Output the [x, y] coordinate of the center of the cell containing the given text.  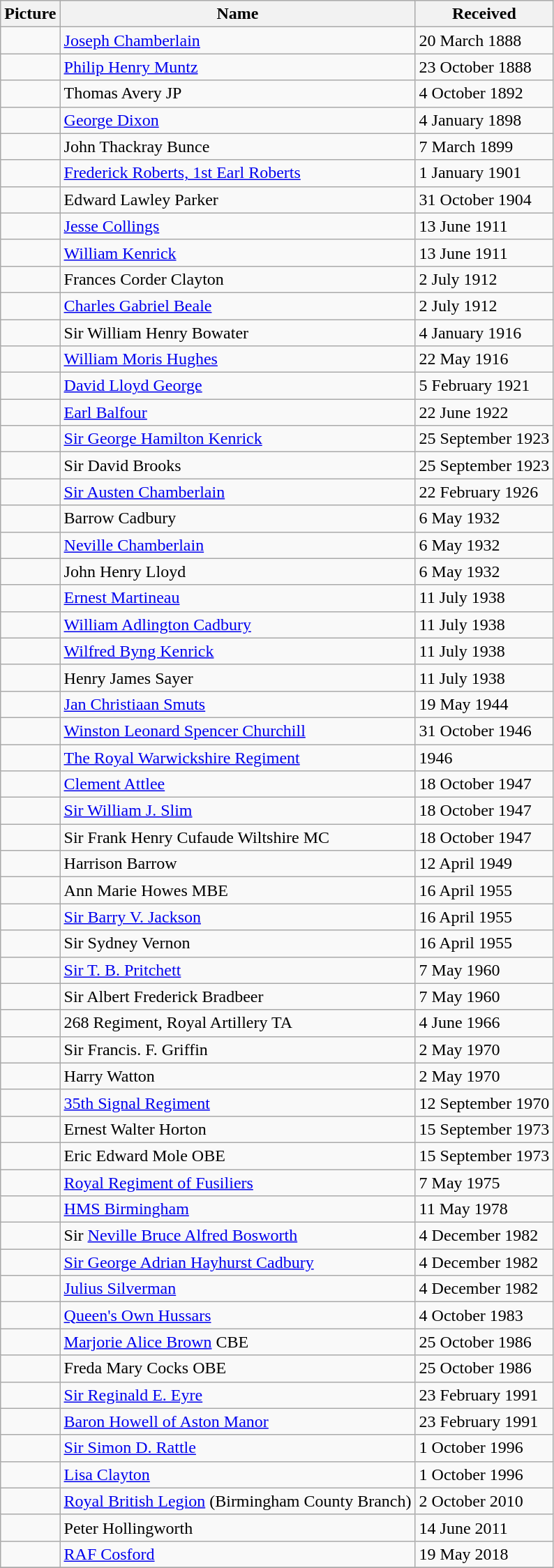
RAF Cosford [237, 1554]
Freda Mary Cocks OBE [237, 1368]
Sir George Adrian Hayhurst Cadbury [237, 1262]
268 Regiment, Royal Artillery TA [237, 1023]
Charles Gabriel Beale [237, 306]
Received [484, 14]
Lisa Clayton [237, 1474]
23 October 1888 [484, 67]
Sir Albert Frederick Bradbeer [237, 996]
Sir William J. Slim [237, 811]
Sir Simon D. Rattle [237, 1448]
7 March 1899 [484, 147]
Sir T. B. Pritchett [237, 970]
22 June 1922 [484, 412]
Neville Chamberlain [237, 545]
Peter Hollingworth [237, 1528]
HMS Birmingham [237, 1209]
William Kenrick [237, 253]
Ernest Martineau [237, 598]
Winston Leonard Spencer Churchill [237, 731]
Henry James Sayer [237, 678]
Name [237, 14]
Harry Watton [237, 1076]
Frances Corder Clayton [237, 279]
4 January 1916 [484, 333]
20 March 1888 [484, 40]
12 April 1949 [484, 864]
David Lloyd George [237, 386]
Sir David Brooks [237, 465]
Royal Regiment of Fusiliers [237, 1183]
Wilfred Byng Kenrick [237, 651]
4 June 1966 [484, 1023]
5 February 1921 [484, 386]
Philip Henry Muntz [237, 67]
19 May 1944 [484, 704]
Sir William Henry Bowater [237, 333]
4 October 1983 [484, 1315]
19 May 2018 [484, 1554]
Jesse Collings [237, 226]
14 June 2011 [484, 1528]
Barrow Cadbury [237, 518]
Baron Howell of Aston Manor [237, 1421]
4 October 1892 [484, 94]
Marjorie Alice Brown CBE [237, 1342]
Earl Balfour [237, 412]
Joseph Chamberlain [237, 40]
Sir George Hamilton Kenrick [237, 439]
The Royal Warwickshire Regiment [237, 757]
Jan Christiaan Smuts [237, 704]
Edward Lawley Parker [237, 200]
22 February 1926 [484, 492]
Sir Neville Bruce Alfred Bosworth [237, 1236]
Sir Austen Chamberlain [237, 492]
Picture [31, 14]
William Moris Hughes [237, 359]
Royal British Legion (Birmingham County Branch) [237, 1501]
Sir Reginald E. Eyre [237, 1395]
2 October 2010 [484, 1501]
1946 [484, 757]
Frederick Roberts, 1st Earl Roberts [237, 173]
John Henry Lloyd [237, 572]
11 May 1978 [484, 1209]
Sir Sydney Vernon [237, 943]
4 January 1898 [484, 120]
George Dixon [237, 120]
Sir Frank Henry Cufaude Wiltshire MC [237, 837]
12 September 1970 [484, 1103]
Ernest Walter Horton [237, 1129]
7 May 1975 [484, 1183]
35th Signal Regiment [237, 1103]
Harrison Barrow [237, 864]
Thomas Avery JP [237, 94]
William Adlington Cadbury [237, 625]
Ann Marie Howes MBE [237, 890]
1 January 1901 [484, 173]
22 May 1916 [484, 359]
31 October 1904 [484, 200]
Sir Barry V. Jackson [237, 917]
31 October 1946 [484, 731]
John Thackray Bunce [237, 147]
Queen's Own Hussars [237, 1315]
Julius Silverman [237, 1289]
Clement Attlee [237, 784]
Eric Edward Mole OBE [237, 1156]
Sir Francis. F. Griffin [237, 1050]
